From the cell containing the given text, extract its center point as [x, y] coordinate. 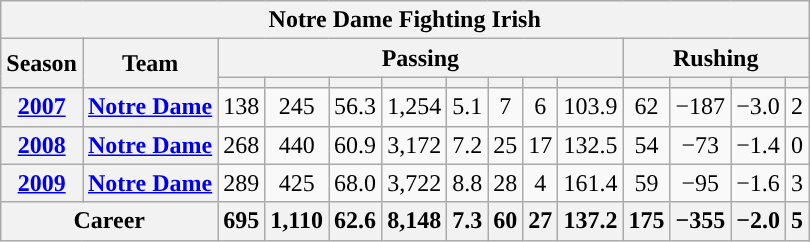
60.9 [356, 145]
−1.4 [758, 145]
161.4 [590, 183]
695 [242, 221]
137.2 [590, 221]
−2.0 [758, 221]
1,110 [297, 221]
3,722 [414, 183]
132.5 [590, 145]
8,148 [414, 221]
5 [796, 221]
1,254 [414, 107]
−355 [700, 221]
289 [242, 183]
28 [506, 183]
−1.6 [758, 183]
Season [42, 64]
2007 [42, 107]
3,172 [414, 145]
5.1 [468, 107]
Notre Dame Fighting Irish [405, 20]
68.0 [356, 183]
2008 [42, 145]
27 [540, 221]
Team [150, 64]
103.9 [590, 107]
7 [506, 107]
3 [796, 183]
Rushing [716, 58]
425 [297, 183]
−187 [700, 107]
8.8 [468, 183]
4 [540, 183]
62 [646, 107]
0 [796, 145]
17 [540, 145]
−3.0 [758, 107]
−95 [700, 183]
56.3 [356, 107]
7.2 [468, 145]
2 [796, 107]
62.6 [356, 221]
7.3 [468, 221]
2009 [42, 183]
54 [646, 145]
245 [297, 107]
Career [110, 221]
25 [506, 145]
−73 [700, 145]
138 [242, 107]
268 [242, 145]
6 [540, 107]
Passing [420, 58]
59 [646, 183]
60 [506, 221]
440 [297, 145]
175 [646, 221]
